Identify which cell holds the provided text, then report its [X, Y] central coordinate. 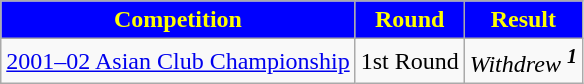
Round [410, 20]
1st Round [410, 62]
Competition [178, 20]
2001–02 Asian Club Championship [178, 62]
Withdrew 1 [523, 62]
Result [523, 20]
